Locate the cell with the specified text and output its [x, y] center coordinate. 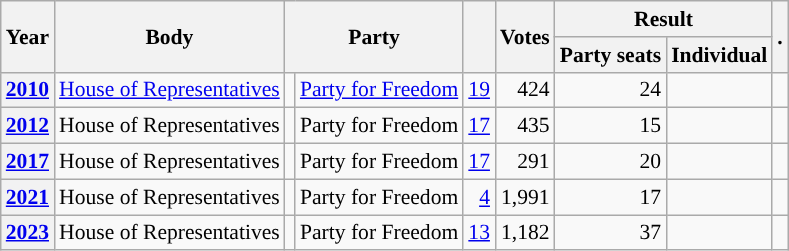
Party seats [610, 55]
1,991 [525, 197]
Individual [719, 55]
Result [664, 19]
1,182 [525, 233]
2010 [28, 90]
Body [170, 36]
435 [525, 126]
13 [479, 233]
2017 [28, 162]
Votes [525, 36]
424 [525, 90]
4 [479, 197]
37 [610, 233]
2021 [28, 197]
Party [374, 36]
15 [610, 126]
19 [479, 90]
24 [610, 90]
291 [525, 162]
20 [610, 162]
2023 [28, 233]
Year [28, 36]
. [780, 36]
2012 [28, 126]
